For the text-containing cell, return its midpoint in (x, y) coordinate format. 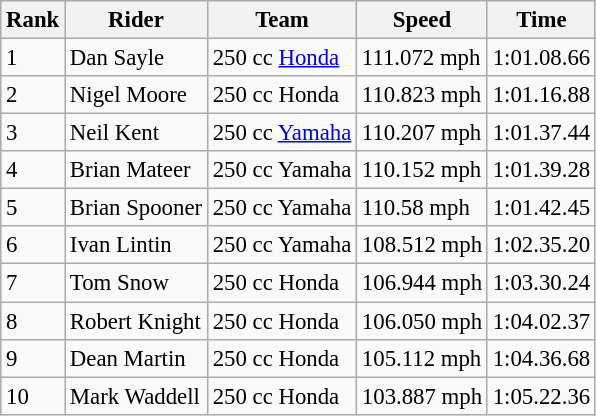
108.512 mph (422, 245)
110.207 mph (422, 133)
Dan Sayle (136, 58)
1:01.37.44 (541, 133)
5 (33, 208)
2 (33, 95)
3 (33, 133)
Rank (33, 20)
Time (541, 20)
Team (282, 20)
Ivan Lintin (136, 245)
106.050 mph (422, 321)
110.58 mph (422, 208)
4 (33, 170)
1:03.30.24 (541, 283)
Tom Snow (136, 283)
Brian Mateer (136, 170)
6 (33, 245)
105.112 mph (422, 358)
1:04.02.37 (541, 321)
1:05.22.36 (541, 396)
1 (33, 58)
Dean Martin (136, 358)
110.823 mph (422, 95)
Neil Kent (136, 133)
1:01.08.66 (541, 58)
7 (33, 283)
1:04.36.68 (541, 358)
110.152 mph (422, 170)
Robert Knight (136, 321)
1:01.16.88 (541, 95)
9 (33, 358)
Nigel Moore (136, 95)
Brian Spooner (136, 208)
Speed (422, 20)
10 (33, 396)
8 (33, 321)
1:01.42.45 (541, 208)
Mark Waddell (136, 396)
106.944 mph (422, 283)
Rider (136, 20)
1:02.35.20 (541, 245)
1:01.39.28 (541, 170)
103.887 mph (422, 396)
111.072 mph (422, 58)
